Find where the given text appears and provide that cell's center as [x, y] coordinate. 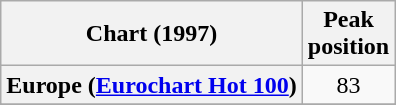
83 [348, 85]
Chart (1997) [152, 34]
Europe (Eurochart Hot 100) [152, 85]
Peakposition [348, 34]
